Scan for the cell matching the given text and deliver its (X, Y) coordinate at center. 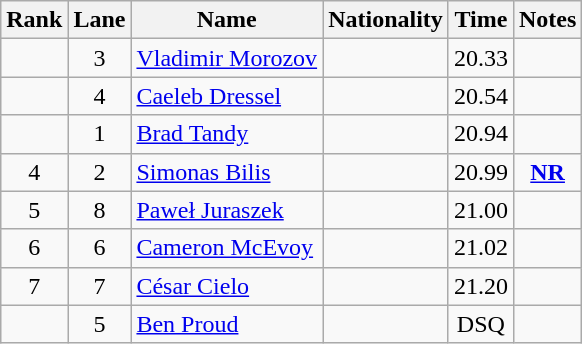
3 (100, 58)
8 (100, 210)
Lane (100, 20)
NR (547, 172)
César Cielo (227, 286)
Ben Proud (227, 324)
Time (480, 20)
Simonas Bilis (227, 172)
Vladimir Morozov (227, 58)
Paweł Juraszek (227, 210)
Cameron McEvoy (227, 248)
21.02 (480, 248)
20.94 (480, 134)
Rank (34, 20)
20.54 (480, 96)
20.99 (480, 172)
2 (100, 172)
21.00 (480, 210)
Nationality (386, 20)
Brad Tandy (227, 134)
Notes (547, 20)
DSQ (480, 324)
21.20 (480, 286)
1 (100, 134)
Name (227, 20)
Caeleb Dressel (227, 96)
20.33 (480, 58)
